Scan for the cell matching the given text and deliver its (X, Y) coordinate at center. 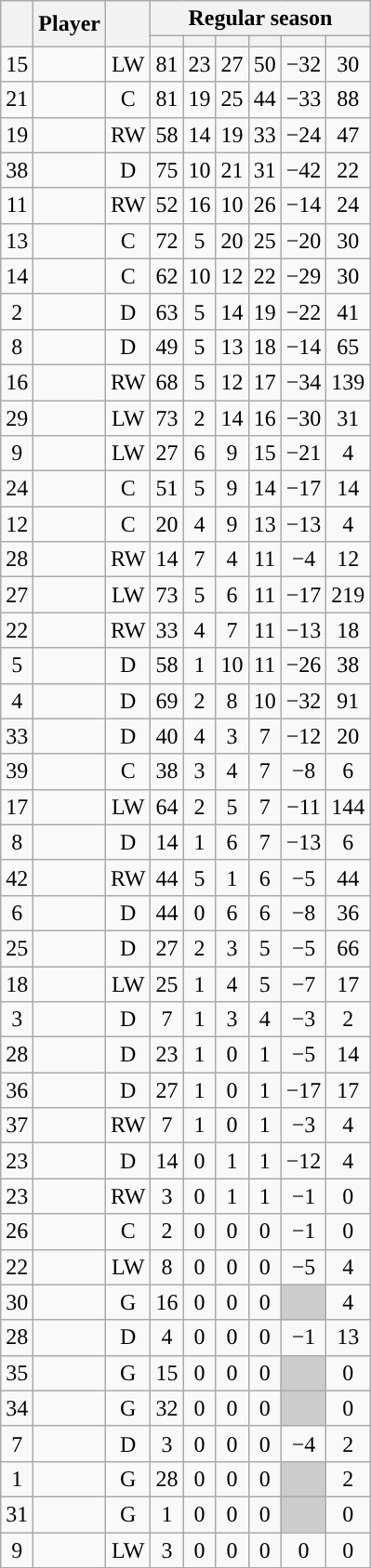
−11 (303, 807)
91 (348, 701)
40 (167, 736)
35 (17, 1373)
219 (348, 595)
−42 (303, 170)
88 (348, 99)
47 (348, 135)
63 (167, 311)
75 (167, 170)
49 (167, 347)
64 (167, 807)
66 (348, 948)
139 (348, 382)
144 (348, 807)
−24 (303, 135)
72 (167, 241)
34 (17, 1408)
51 (167, 489)
37 (17, 1126)
29 (17, 417)
62 (167, 276)
41 (348, 311)
−7 (303, 984)
−20 (303, 241)
50 (264, 64)
69 (167, 701)
−30 (303, 417)
68 (167, 382)
52 (167, 205)
−22 (303, 311)
32 (167, 1408)
−34 (303, 382)
−21 (303, 454)
Regular season (260, 19)
Player (70, 24)
−26 (303, 665)
−29 (303, 276)
42 (17, 877)
65 (348, 347)
−33 (303, 99)
39 (17, 771)
